For the text-containing cell, return its midpoint in [x, y] coordinate format. 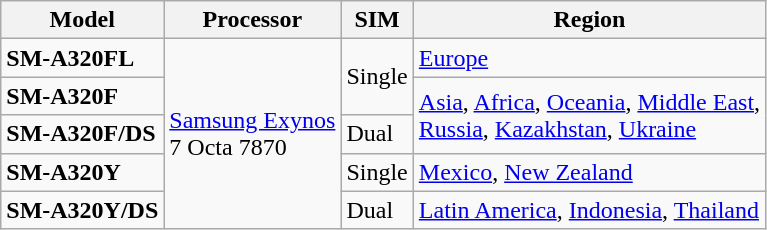
Asia, Africa, Oceania, Middle East,Russia, Kazakhstan, Ukraine [589, 115]
Samsung Exynos7 Octa 7870 [252, 134]
SM-A320Y/DS [82, 210]
SM-A320F/DS [82, 134]
Processor [252, 20]
Europe [589, 58]
Region [589, 20]
Mexico, New Zealand [589, 172]
Model [82, 20]
Latin America, Indonesia, Thailand [589, 210]
SM-A320FL [82, 58]
SM-A320F [82, 96]
SM-A320Y [82, 172]
SIM [377, 20]
